Locate the cell with the specified text and output its (X, Y) center coordinate. 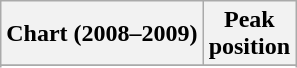
Peakposition (249, 34)
Chart (2008–2009) (102, 34)
